Identify which cell holds the provided text, then report its (X, Y) central coordinate. 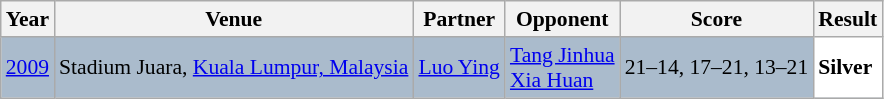
Venue (234, 19)
Opponent (562, 19)
Partner (458, 19)
Stadium Juara, Kuala Lumpur, Malaysia (234, 68)
Year (28, 19)
Luo Ying (458, 68)
Score (717, 19)
21–14, 17–21, 13–21 (717, 68)
2009 (28, 68)
Tang Jinhua Xia Huan (562, 68)
Silver (848, 68)
Result (848, 19)
